Identify which cell holds the provided text, then report its (X, Y) central coordinate. 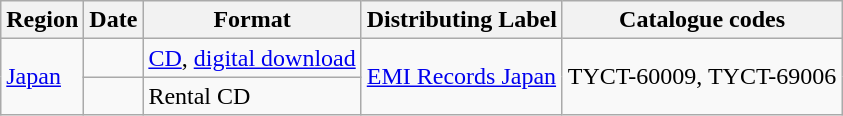
Date (114, 20)
Region (42, 20)
Catalogue codes (702, 20)
Format (252, 20)
EMI Records Japan (462, 77)
Japan (42, 77)
CD, digital download (252, 58)
Rental CD (252, 96)
TYCT-60009, TYCT-69006 (702, 77)
Distributing Label (462, 20)
